Capture the cell that displays the provided text and extract its (x, y) central coordinate. 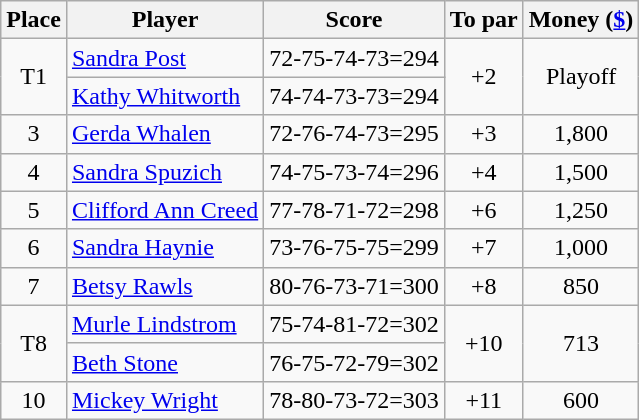
T8 (34, 343)
5 (34, 210)
3 (34, 134)
7 (34, 286)
+3 (484, 134)
Kathy Whitworth (164, 96)
To par (484, 20)
Sandra Spuzich (164, 172)
Sandra Haynie (164, 248)
Place (34, 20)
Mickey Wright (164, 400)
1,000 (581, 248)
76-75-72-79=302 (354, 362)
Murle Lindstrom (164, 324)
6 (34, 248)
Clifford Ann Creed (164, 210)
+6 (484, 210)
4 (34, 172)
Betsy Rawls (164, 286)
78-80-73-72=303 (354, 400)
Beth Stone (164, 362)
Gerda Whalen (164, 134)
74-75-73-74=296 (354, 172)
+11 (484, 400)
10 (34, 400)
+10 (484, 343)
713 (581, 343)
+2 (484, 77)
+7 (484, 248)
74-74-73-73=294 (354, 96)
1,250 (581, 210)
Score (354, 20)
850 (581, 286)
73-76-75-75=299 (354, 248)
+4 (484, 172)
1,500 (581, 172)
T1 (34, 77)
72-76-74-73=295 (354, 134)
600 (581, 400)
Playoff (581, 77)
75-74-81-72=302 (354, 324)
+8 (484, 286)
77-78-71-72=298 (354, 210)
Sandra Post (164, 58)
80-76-73-71=300 (354, 286)
Player (164, 20)
72-75-74-73=294 (354, 58)
1,800 (581, 134)
Money ($) (581, 20)
